Return [X, Y] of the center of cell containing provided text 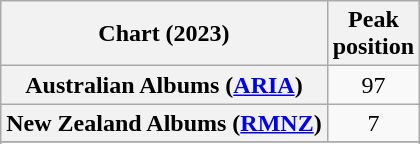
Chart (2023) [164, 34]
97 [373, 85]
7 [373, 123]
Australian Albums (ARIA) [164, 85]
Peakposition [373, 34]
New Zealand Albums (RMNZ) [164, 123]
